Provide the [x, y] coordinate of the cell's center where the given text is located.  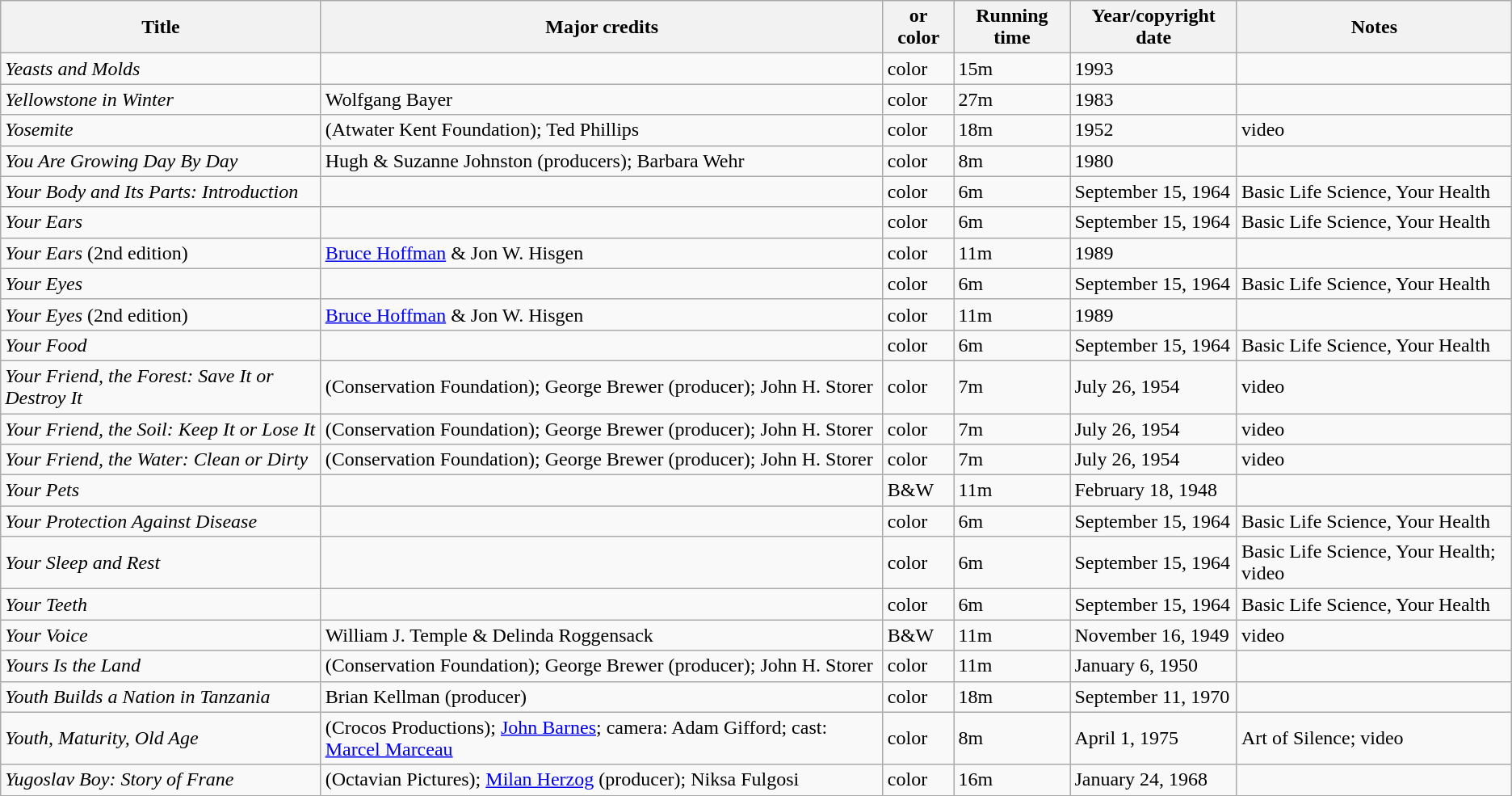
November 16, 1949 [1153, 635]
Yugoslav Boy: Story of Frane [161, 780]
Title [161, 27]
Major credits [602, 27]
Your Friend, the Forest: Save It or Destroy It [161, 386]
Basic Life Science, Your Health; video [1374, 562]
15m [1012, 69]
Your Ears (2nd edition) [161, 253]
September 11, 1970 [1153, 697]
April 1, 1975 [1153, 739]
(Octavian Pictures); Milan Herzog (producer); Niksa Fulgosi [602, 780]
Your Body and Its Parts: Introduction [161, 192]
Running time [1012, 27]
Wolfgang Bayer [602, 99]
Your Sleep and Rest [161, 562]
Your Teeth [161, 604]
Your Voice [161, 635]
Yosemite [161, 130]
Yellowstone in Winter [161, 99]
27m [1012, 99]
Brian Kellman (producer) [602, 697]
1983 [1153, 99]
Hugh & Suzanne Johnston (producers); Barbara Wehr [602, 161]
or color [918, 27]
Your Eyes (2nd edition) [161, 314]
(Atwater Kent Foundation); Ted Phillips [602, 130]
Your Friend, the Soil: Keep It or Lose It [161, 429]
Youth Builds a Nation in Tanzania [161, 697]
Yeasts and Molds [161, 69]
16m [1012, 780]
Art of Silence; video [1374, 739]
Yours Is the Land [161, 666]
Your Ears [161, 222]
January 24, 1968 [1153, 780]
Your Eyes [161, 284]
You Are Growing Day By Day [161, 161]
January 6, 1950 [1153, 666]
(Crocos Productions); John Barnes; camera: Adam Gifford; cast: Marcel Marceau [602, 739]
1993 [1153, 69]
William J. Temple & Delinda Roggensack [602, 635]
February 18, 1948 [1153, 491]
Youth, Maturity, Old Age [161, 739]
Your Protection Against Disease [161, 521]
Year/copyright date [1153, 27]
Your Pets [161, 491]
1952 [1153, 130]
1980 [1153, 161]
Your Friend, the Water: Clean or Dirty [161, 460]
Notes [1374, 27]
Your Food [161, 345]
